From the cell containing the given text, extract its center point as [x, y] coordinate. 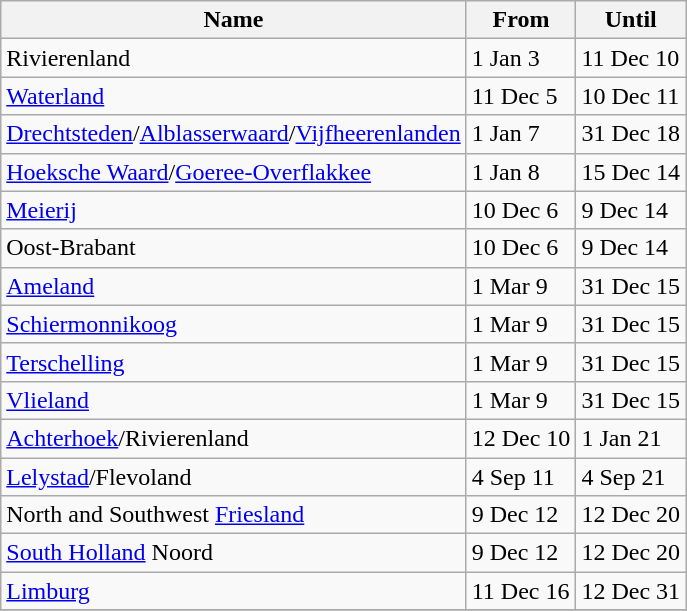
1 Jan 3 [521, 58]
Achterhoek/Rivierenland [234, 438]
Rivierenland [234, 58]
Lelystad/Flevoland [234, 477]
Terschelling [234, 362]
31 Dec 18 [631, 134]
Name [234, 20]
4 Sep 11 [521, 477]
South Holland Noord [234, 553]
Meierij [234, 210]
10 Dec 11 [631, 96]
4 Sep 21 [631, 477]
12 Dec 31 [631, 591]
North and Southwest Friesland [234, 515]
Ameland [234, 286]
1 Jan 21 [631, 438]
11 Dec 5 [521, 96]
Schiermonnikoog [234, 324]
Drechtsteden/Alblasserwaard/Vijfheerenlanden [234, 134]
Hoeksche Waard/Goeree-Overflakkee [234, 172]
11 Dec 10 [631, 58]
11 Dec 16 [521, 591]
Limburg [234, 591]
Vlieland [234, 400]
Waterland [234, 96]
Until [631, 20]
15 Dec 14 [631, 172]
From [521, 20]
12 Dec 10 [521, 438]
1 Jan 7 [521, 134]
1 Jan 8 [521, 172]
Oost-Brabant [234, 248]
